Capture the cell that displays the provided text and extract its (x, y) central coordinate. 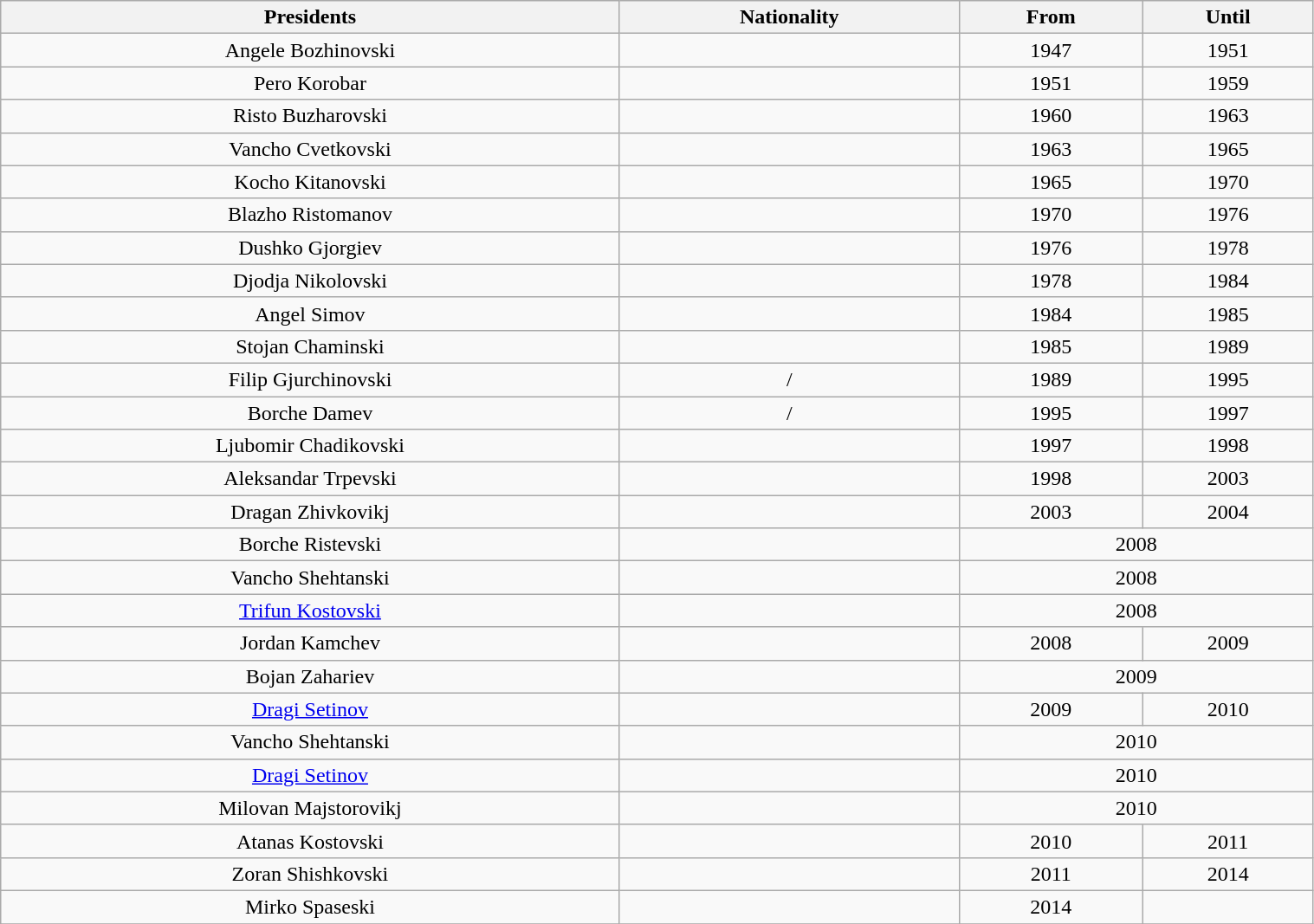
Atanas Kostovski (310, 841)
1960 (1051, 116)
Filip Gjurchinovski (310, 379)
Ljubomir Chadikovski (310, 446)
Jordan Kamchev (310, 643)
Aleksandar Trpevski (310, 479)
Dushko Gjorgiev (310, 248)
Bojan Zahariev (310, 676)
Presidents (310, 17)
Angele Bozhinovski (310, 50)
From (1051, 17)
Djodja Nikolovski (310, 281)
Kocho Kitanovski (310, 182)
2004 (1228, 512)
Pero Korobar (310, 83)
Risto Buzharovski (310, 116)
1947 (1051, 50)
Angel Simov (310, 313)
Blazho Ristomanov (310, 215)
Borche Ristevski (310, 545)
Trifun Kostovski (310, 611)
Dragan Zhivkovikj (310, 512)
Until (1228, 17)
Nationality (789, 17)
1959 (1228, 83)
Milovan Majstorovikj (310, 808)
Borche Damev (310, 413)
Vancho Cvetkovski (310, 149)
Zoran Shishkovski (310, 874)
Mirko Spaseski (310, 907)
Stojan Chaminski (310, 346)
